Determine the (X, Y) coordinate at the center of the cell enclosing the given text.  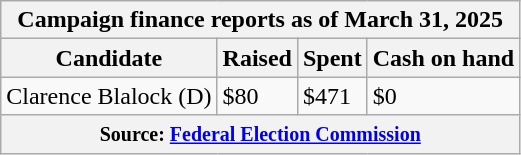
Spent (332, 58)
$0 (443, 96)
Source: Federal Election Commission (260, 134)
$471 (332, 96)
Candidate (109, 58)
Raised (257, 58)
Campaign finance reports as of March 31, 2025 (260, 20)
Clarence Blalock (D) (109, 96)
Cash on hand (443, 58)
$80 (257, 96)
